Pinpoint the cell where the given text exists, returning its (X, Y) midpoint coordinate. 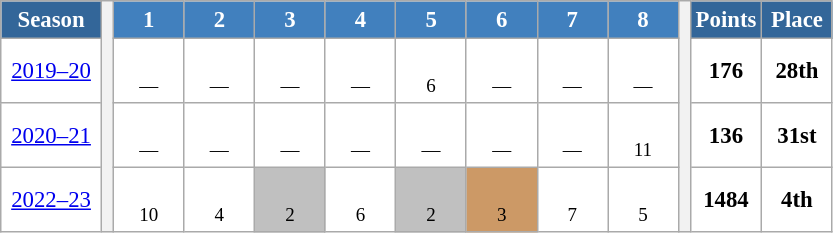
11 (644, 136)
176 (726, 72)
10 (148, 200)
1484 (726, 200)
31st (798, 136)
2019–20 (52, 72)
136 (726, 136)
Season (52, 20)
1 (148, 20)
28th (798, 72)
2022–23 (52, 200)
8 (644, 20)
4th (798, 200)
Points (726, 20)
Place (798, 20)
2020–21 (52, 136)
